From the cell containing the given text, extract its center point as [x, y] coordinate. 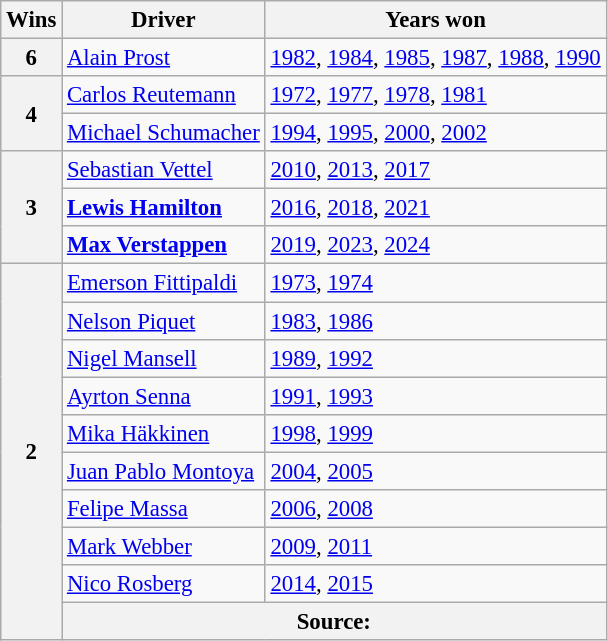
Mark Webber [164, 546]
Wins [32, 20]
Carlos Reutemann [164, 95]
Nigel Mansell [164, 358]
3 [32, 208]
1989, 1992 [436, 358]
1994, 1995, 2000, 2002 [436, 133]
Alain Prost [164, 58]
1983, 1986 [436, 321]
Felipe Massa [164, 509]
2014, 2015 [436, 584]
2016, 2018, 2021 [436, 208]
2010, 2013, 2017 [436, 170]
1972, 1977, 1978, 1981 [436, 95]
1991, 1993 [436, 396]
2009, 2011 [436, 546]
Ayrton Senna [164, 396]
6 [32, 58]
1982, 1984, 1985, 1987, 1988, 1990 [436, 58]
4 [32, 114]
Sebastian Vettel [164, 170]
Nico Rosberg [164, 584]
Michael Schumacher [164, 133]
Source: [334, 621]
1973, 1974 [436, 283]
Driver [164, 20]
2 [32, 452]
1998, 1999 [436, 433]
2004, 2005 [436, 471]
Emerson Fittipaldi [164, 283]
2006, 2008 [436, 509]
2019, 2023, 2024 [436, 245]
Years won [436, 20]
Juan Pablo Montoya [164, 471]
Lewis Hamilton [164, 208]
Max Verstappen [164, 245]
Mika Häkkinen [164, 433]
Nelson Piquet [164, 321]
